Scan for the cell matching the given text and deliver its [x, y] coordinate at center. 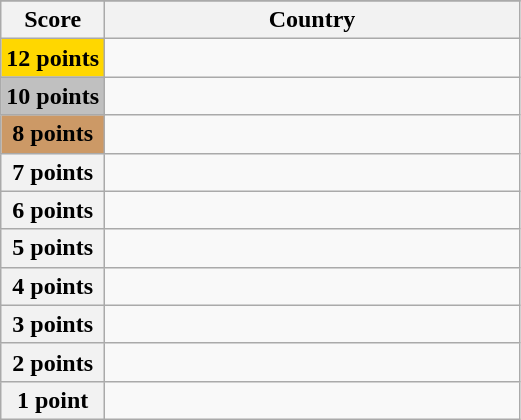
7 points [53, 172]
12 points [53, 58]
2 points [53, 362]
3 points [53, 324]
10 points [53, 96]
1 point [53, 400]
Country [312, 20]
4 points [53, 286]
8 points [53, 134]
5 points [53, 248]
6 points [53, 210]
Score [53, 20]
